Return (x, y) of the center of cell containing provided text 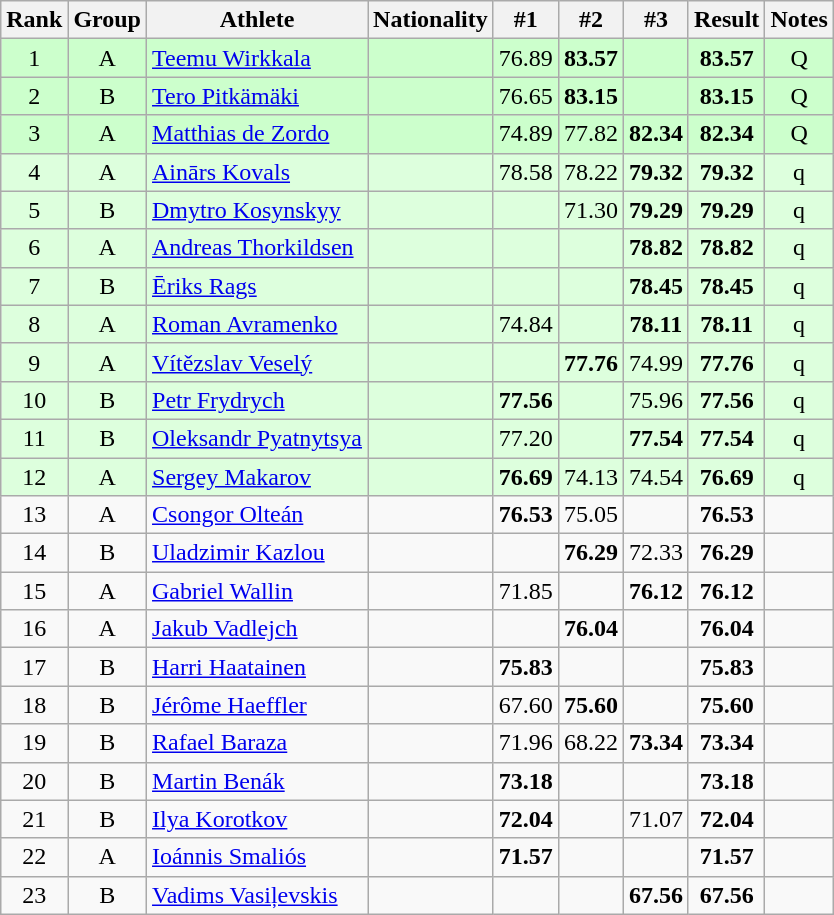
Group (108, 20)
Rank (34, 20)
78.58 (526, 172)
8 (34, 324)
1 (34, 58)
Tero Pitkämäki (258, 96)
Roman Avramenko (258, 324)
17 (34, 667)
Result (726, 20)
15 (34, 591)
12 (34, 477)
75.05 (590, 515)
3 (34, 134)
Petr Frydrych (258, 400)
78.22 (590, 172)
Martin Benák (258, 781)
71.30 (590, 210)
4 (34, 172)
72.33 (656, 553)
Ainārs Kovals (258, 172)
14 (34, 553)
Ilya Korotkov (258, 819)
11 (34, 438)
#1 (526, 20)
9 (34, 362)
77.82 (590, 134)
Uladzimir Kazlou (258, 553)
76.65 (526, 96)
71.96 (526, 743)
23 (34, 895)
76.89 (526, 58)
6 (34, 248)
75.96 (656, 400)
16 (34, 629)
74.89 (526, 134)
#2 (590, 20)
Jakub Vadlejch (258, 629)
#3 (656, 20)
Notes (799, 20)
Sergey Makarov (258, 477)
Teemu Wirkkala (258, 58)
Matthias de Zordo (258, 134)
Nationality (431, 20)
Harri Haatainen (258, 667)
74.13 (590, 477)
Csongor Olteán (258, 515)
20 (34, 781)
Athlete (258, 20)
Andreas Thorkildsen (258, 248)
18 (34, 705)
21 (34, 819)
77.20 (526, 438)
Vadims Vasiļevskis (258, 895)
Ioánnis Smaliós (258, 857)
71.85 (526, 591)
Jérôme Haeffler (258, 705)
Rafael Baraza (258, 743)
19 (34, 743)
5 (34, 210)
Oleksandr Pyatnytsya (258, 438)
74.99 (656, 362)
Gabriel Wallin (258, 591)
68.22 (590, 743)
7 (34, 286)
2 (34, 96)
74.84 (526, 324)
71.07 (656, 819)
22 (34, 857)
13 (34, 515)
74.54 (656, 477)
Ēriks Rags (258, 286)
10 (34, 400)
Dmytro Kosynskyy (258, 210)
Vítězslav Veselý (258, 362)
67.60 (526, 705)
